Pinpoint the cell where the given text exists, returning its [X, Y] midpoint coordinate. 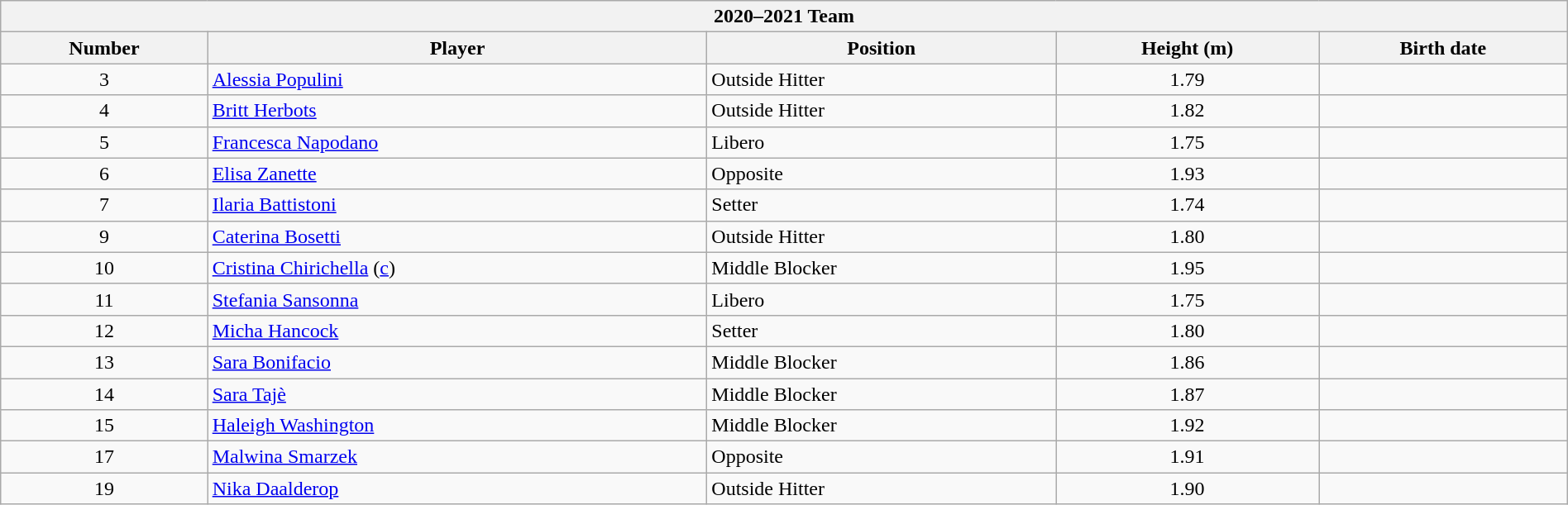
5 [104, 142]
Stefania Sansonna [457, 299]
14 [104, 394]
1.82 [1188, 111]
1.95 [1188, 268]
12 [104, 331]
7 [104, 205]
2020–2021 Team [784, 17]
Position [882, 48]
Player [457, 48]
17 [104, 457]
1.86 [1188, 362]
1.87 [1188, 394]
Britt Herbots [457, 111]
Sara Bonifacio [457, 362]
1.93 [1188, 174]
13 [104, 362]
Cristina Chirichella (c) [457, 268]
Birth date [1444, 48]
1.79 [1188, 79]
6 [104, 174]
11 [104, 299]
9 [104, 236]
Number [104, 48]
Haleigh Washington [457, 426]
Ilaria Battistoni [457, 205]
3 [104, 79]
Micha Hancock [457, 331]
Nika Daalderop [457, 488]
10 [104, 268]
1.91 [1188, 457]
Alessia Populini [457, 79]
Malwina Smarzek [457, 457]
Height (m) [1188, 48]
Caterina Bosetti [457, 236]
Elisa Zanette [457, 174]
1.90 [1188, 488]
4 [104, 111]
1.74 [1188, 205]
19 [104, 488]
1.92 [1188, 426]
15 [104, 426]
Sara Tajè [457, 394]
Francesca Napodano [457, 142]
